For the text-containing cell, return its midpoint in [x, y] coordinate format. 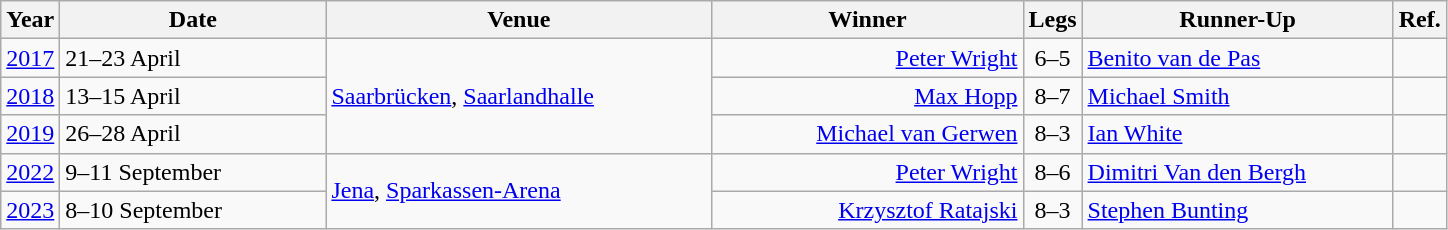
2023 [30, 210]
Winner [868, 20]
Dimitri Van den Bergh [1238, 172]
2017 [30, 58]
9–11 September [193, 172]
8–10 September [193, 210]
Max Hopp [868, 96]
6–5 [1052, 58]
8–7 [1052, 96]
Year [30, 20]
2018 [30, 96]
8–6 [1052, 172]
Date [193, 20]
Ref. [1420, 20]
26–28 April [193, 134]
Benito van de Pas [1238, 58]
Saarbrücken, Saarlandhalle [519, 96]
Ian White [1238, 134]
2022 [30, 172]
Michael van Gerwen [868, 134]
Venue [519, 20]
Michael Smith [1238, 96]
Jena, Sparkassen-Arena [519, 191]
Stephen Bunting [1238, 210]
13–15 April [193, 96]
Krzysztof Ratajski [868, 210]
Runner-Up [1238, 20]
2019 [30, 134]
Legs [1052, 20]
21–23 April [193, 58]
